Return [X, Y] of the center of cell containing provided text 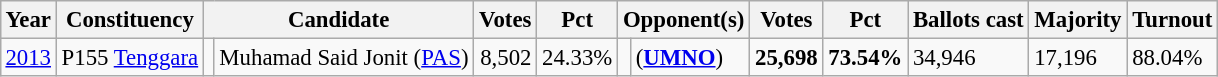
8,502 [506, 57]
Opponent(s) [684, 20]
17,196 [1078, 57]
34,946 [968, 57]
Candidate [338, 20]
Year [28, 20]
73.54% [866, 57]
Turnout [1172, 20]
P155 Tenggara [130, 57]
25,698 [786, 57]
24.33% [578, 57]
Constituency [130, 20]
Majority [1078, 20]
Muhamad Said Jonit (PAS) [344, 57]
2013 [28, 57]
(UMNO) [690, 57]
88.04% [1172, 57]
Ballots cast [968, 20]
